Find where the given text appears and provide that cell's center as [x, y] coordinate. 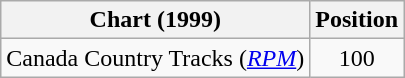
Canada Country Tracks (RPM) [156, 58]
Chart (1999) [156, 20]
Position [357, 20]
100 [357, 58]
